Determine the (X, Y) coordinate at the center of the cell enclosing the given text.  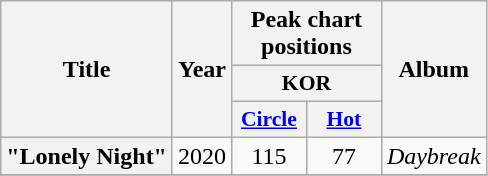
Daybreak (434, 156)
Year (202, 69)
Peak chart positions (307, 34)
KOR (307, 84)
Album (434, 69)
Hot (344, 119)
Circle (270, 119)
2020 (202, 156)
77 (344, 156)
"Lonely Night" (87, 156)
115 (270, 156)
Title (87, 69)
